For the text-containing cell, return its midpoint in [X, Y] coordinate format. 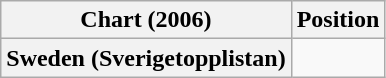
Sweden (Sverigetopplistan) [146, 58]
Position [338, 20]
Chart (2006) [146, 20]
